From the cell containing the given text, extract its center point as [x, y] coordinate. 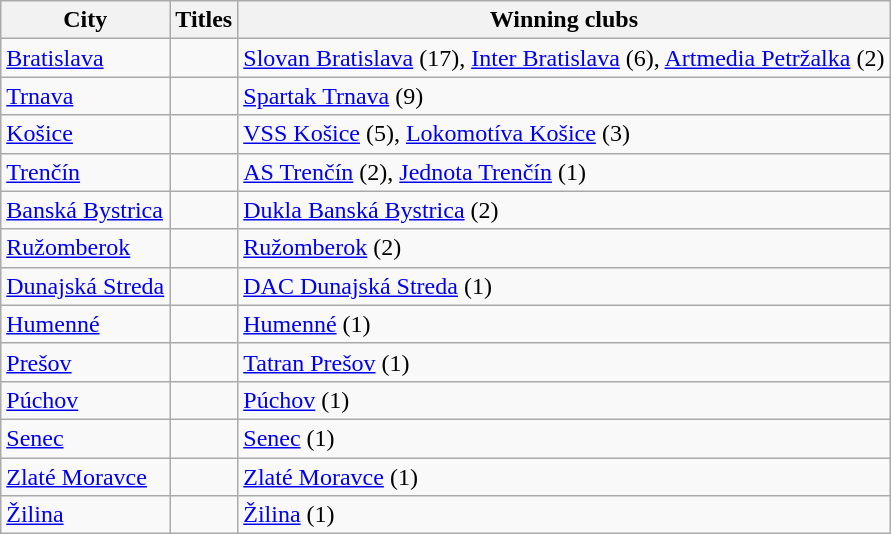
Žilina (1) [564, 515]
Slovan Bratislava (17), Inter Bratislava (6), Artmedia Petržalka (2) [564, 58]
Banská Bystrica [86, 210]
Zlaté Moravce (1) [564, 477]
AS Trenčín (2), Jednota Trenčín (1) [564, 172]
Košice [86, 134]
Púchov [86, 400]
City [86, 20]
VSS Košice (5), Lokomotíva Košice (3) [564, 134]
Humenné (1) [564, 324]
DAC Dunajská Streda (1) [564, 286]
Žilina [86, 515]
Ružomberok [86, 248]
Prešov [86, 362]
Spartak Trnava (9) [564, 96]
Winning clubs [564, 20]
Dunajská Streda [86, 286]
Dukla Banská Bystrica (2) [564, 210]
Humenné [86, 324]
Tatran Prešov (1) [564, 362]
Trenčín [86, 172]
Bratislava [86, 58]
Ružomberok (2) [564, 248]
Púchov (1) [564, 400]
Senec (1) [564, 438]
Titles [204, 20]
Senec [86, 438]
Trnava [86, 96]
Zlaté Moravce [86, 477]
